For the text-containing cell, return its midpoint in [x, y] coordinate format. 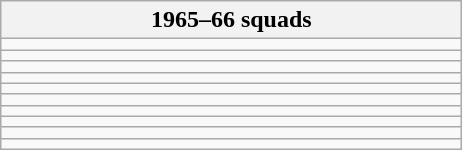
1965–66 squads [232, 20]
